Search for the cell housing the specified text and yield its [x, y] center coordinate. 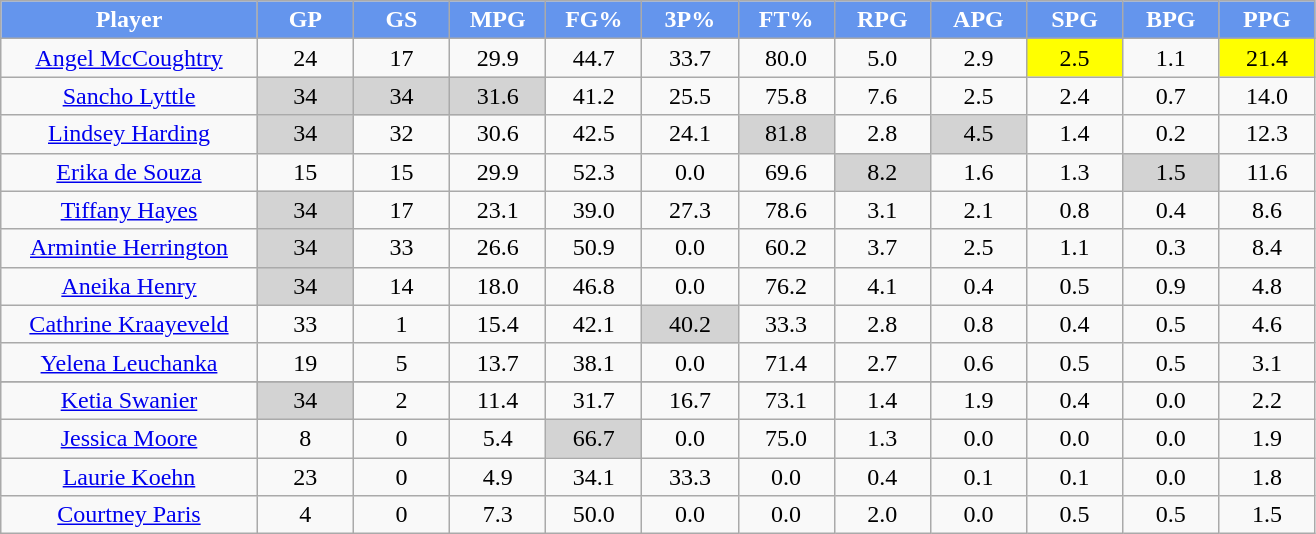
2.4 [1075, 96]
3.7 [882, 248]
18.0 [498, 286]
42.1 [594, 324]
1.8 [1267, 477]
11.4 [498, 400]
0.2 [1171, 134]
2.1 [978, 210]
76.2 [786, 286]
4.6 [1267, 324]
32 [401, 134]
8.6 [1267, 210]
19 [305, 362]
Lindsey Harding [129, 134]
16.7 [690, 400]
8.4 [1267, 248]
4 [305, 515]
34.1 [594, 477]
Sancho Lyttle [129, 96]
Ketia Swanier [129, 400]
Jessica Moore [129, 438]
1 [401, 324]
30.6 [498, 134]
12.3 [1267, 134]
Erika de Souza [129, 172]
46.8 [594, 286]
25.5 [690, 96]
31.6 [498, 96]
APG [978, 20]
RPG [882, 20]
SPG [1075, 20]
75.0 [786, 438]
38.1 [594, 362]
24 [305, 58]
71.4 [786, 362]
5.4 [498, 438]
MPG [498, 20]
0.7 [1171, 96]
26.6 [498, 248]
23.1 [498, 210]
5 [401, 362]
33.7 [690, 58]
50.9 [594, 248]
31.7 [594, 400]
0.9 [1171, 286]
80.0 [786, 58]
81.8 [786, 134]
44.7 [594, 58]
23 [305, 477]
GS [401, 20]
13.7 [498, 362]
Laurie Koehn [129, 477]
73.1 [786, 400]
BPG [1171, 20]
4.5 [978, 134]
78.6 [786, 210]
FG% [594, 20]
24.1 [690, 134]
4.9 [498, 477]
11.6 [1267, 172]
40.2 [690, 324]
2.2 [1267, 400]
42.5 [594, 134]
52.3 [594, 172]
2 [401, 400]
Yelena Leuchanka [129, 362]
69.6 [786, 172]
Angel McCoughtry [129, 58]
7.6 [882, 96]
7.3 [498, 515]
27.3 [690, 210]
4.1 [882, 286]
0.6 [978, 362]
60.2 [786, 248]
4.8 [1267, 286]
15.4 [498, 324]
14.0 [1267, 96]
41.2 [594, 96]
21.4 [1267, 58]
50.0 [594, 515]
1.6 [978, 172]
0.3 [1171, 248]
2.7 [882, 362]
Player [129, 20]
Courtney Paris [129, 515]
2.9 [978, 58]
8.2 [882, 172]
14 [401, 286]
66.7 [594, 438]
8 [305, 438]
GP [305, 20]
Cathrine Kraayeveld [129, 324]
Tiffany Hayes [129, 210]
5.0 [882, 58]
PPG [1267, 20]
2.0 [882, 515]
Aneika Henry [129, 286]
39.0 [594, 210]
75.8 [786, 96]
3P% [690, 20]
FT% [786, 20]
Armintie Herrington [129, 248]
